Capture the cell that displays the provided text and extract its (X, Y) central coordinate. 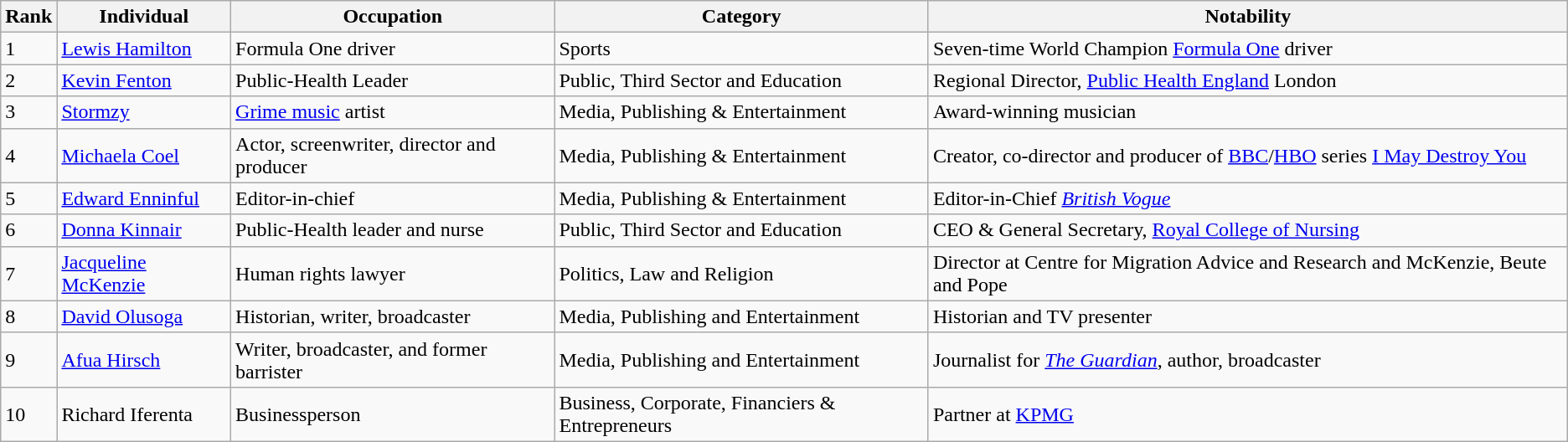
Business, Corporate, Financiers & Entrepreneurs (741, 414)
Michaela Coel (144, 156)
Regional Director, Public Health England London (1248, 80)
Rank (28, 17)
Lewis Hamilton (144, 49)
Stormzy (144, 112)
Edward Enninful (144, 198)
Public-Health Leader (393, 80)
Sports (741, 49)
7 (28, 273)
Writer, broadcaster, and former barrister (393, 360)
10 (28, 414)
4 (28, 156)
Occupation (393, 17)
Seven-time World Champion Formula One driver (1248, 49)
Notability (1248, 17)
Richard Iferenta (144, 414)
Grime music artist (393, 112)
Historian and TV presenter (1248, 316)
Jacqueline McKenzie (144, 273)
Kevin Fenton (144, 80)
2 (28, 80)
CEO & General Secretary, Royal College of Nursing (1248, 230)
9 (28, 360)
Afua Hirsch (144, 360)
Journalist for The Guardian, author, broadcaster (1248, 360)
Historian, writer, broadcaster (393, 316)
Actor, screenwriter, director and producer (393, 156)
Award-winning musician (1248, 112)
Formula One driver (393, 49)
Editor-in-Chief British Vogue (1248, 198)
8 (28, 316)
1 (28, 49)
3 (28, 112)
Politics, Law and Religion (741, 273)
Public-Health leader and nurse (393, 230)
Partner at KPMG (1248, 414)
Category (741, 17)
Creator, co-director and producer of BBC/HBO series I May Destroy You (1248, 156)
Human rights lawyer (393, 273)
5 (28, 198)
Donna Kinnair (144, 230)
Individual (144, 17)
Director at Centre for Migration Advice and Research and McKenzie, Beute and Pope (1248, 273)
Businessperson (393, 414)
Editor-in-chief (393, 198)
David Olusoga (144, 316)
6 (28, 230)
